Return [x, y] of the center of cell containing provided text 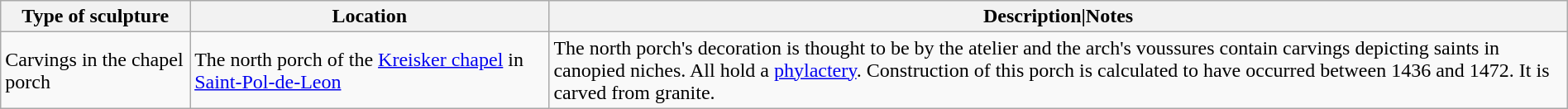
Description|Notes [1059, 17]
Type of sculpture [96, 17]
The north porch of the Kreisker chapel in Saint-Pol-de-Leon [370, 70]
Carvings in the chapel porch [96, 70]
Location [370, 17]
